Output the [x, y] coordinate of the center of the cell containing the given text.  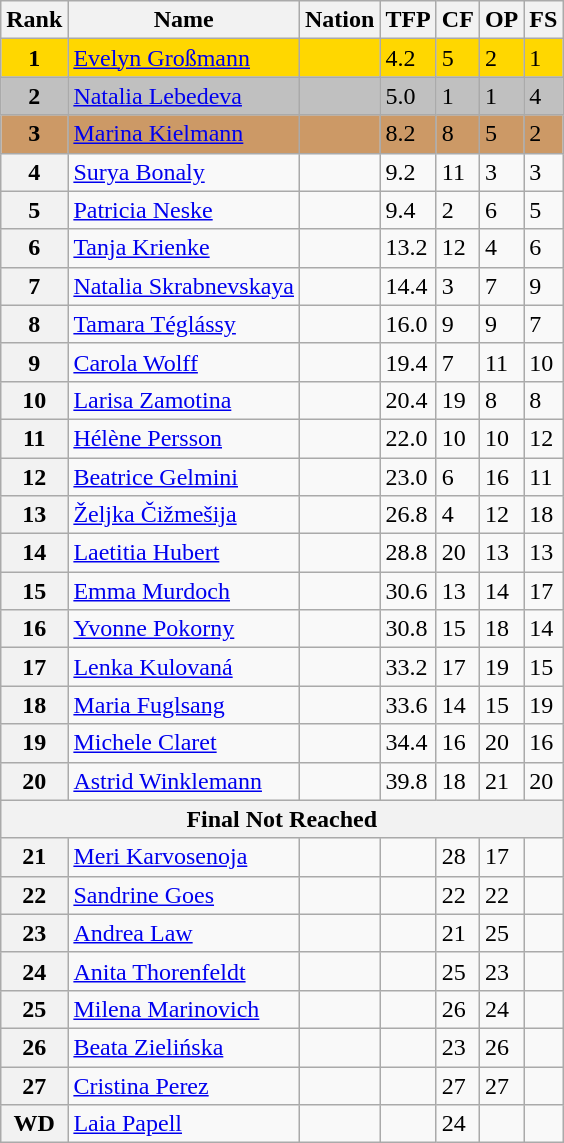
Cristina Perez [184, 1085]
Astrid Winklemann [184, 781]
Željka Čižmešija [184, 515]
Tanja Krienke [184, 248]
33.6 [408, 705]
Rank [34, 20]
9.2 [408, 172]
Laia Papell [184, 1124]
Larisa Zamotina [184, 400]
Andrea Law [184, 933]
33.2 [408, 667]
Evelyn Großmann [184, 58]
8.2 [408, 134]
19.4 [408, 362]
16.0 [408, 324]
Surya Bonaly [184, 172]
Anita Thorenfeldt [184, 971]
Meri Karvosenoja [184, 857]
Beata Zielińska [184, 1047]
30.8 [408, 629]
Michele Claret [184, 743]
CF [458, 20]
34.4 [408, 743]
Final Not Reached [282, 819]
9.4 [408, 210]
FS [544, 20]
Marina Kielmann [184, 134]
Beatrice Gelmini [184, 477]
28.8 [408, 553]
OP [501, 20]
Natalia Lebedeva [184, 96]
28 [458, 857]
Milena Marinovich [184, 1009]
Hélène Persson [184, 438]
30.6 [408, 591]
Sandrine Goes [184, 895]
14.4 [408, 286]
Lenka Kulovaná [184, 667]
20.4 [408, 400]
Emma Murdoch [184, 591]
39.8 [408, 781]
Yvonne Pokorny [184, 629]
22.0 [408, 438]
Natalia Skrabnevskaya [184, 286]
Carola Wolff [184, 362]
4.2 [408, 58]
26.8 [408, 515]
Patricia Neske [184, 210]
WD [34, 1124]
5.0 [408, 96]
Name [184, 20]
Tamara Téglássy [184, 324]
23.0 [408, 477]
13.2 [408, 248]
Maria Fuglsang [184, 705]
TFP [408, 20]
Nation [340, 20]
Laetitia Hubert [184, 553]
